Output the (x, y) coordinate of the center of the cell containing the given text.  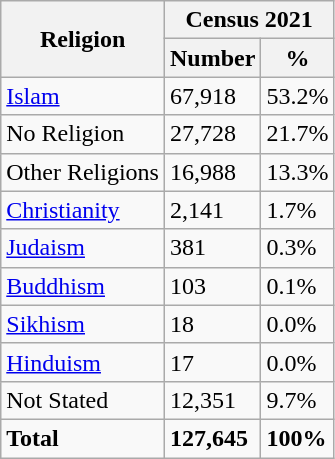
Other Religions (83, 172)
9.7% (298, 400)
103 (212, 286)
Buddhism (83, 286)
0.3% (298, 248)
1.7% (298, 210)
Not Stated (83, 400)
2,141 (212, 210)
Total (83, 438)
Number (212, 58)
Census 2021 (248, 20)
13.3% (298, 172)
Religion (83, 39)
100% (298, 438)
Islam (83, 96)
67,918 (212, 96)
16,988 (212, 172)
% (298, 58)
27,728 (212, 134)
53.2% (298, 96)
127,645 (212, 438)
18 (212, 324)
21.7% (298, 134)
Christianity (83, 210)
0.1% (298, 286)
Hinduism (83, 362)
No Religion (83, 134)
381 (212, 248)
12,351 (212, 400)
Judaism (83, 248)
Sikhism (83, 324)
17 (212, 362)
